Return [X, Y] of the center of cell containing provided text 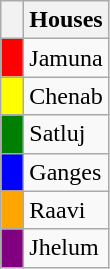
Jamuna [66, 58]
Jhelum [66, 248]
Chenab [66, 96]
Satluj [66, 134]
Ganges [66, 172]
Raavi [66, 210]
Houses [66, 20]
